Determine the [x, y] coordinate at the center of the cell enclosing the given text.  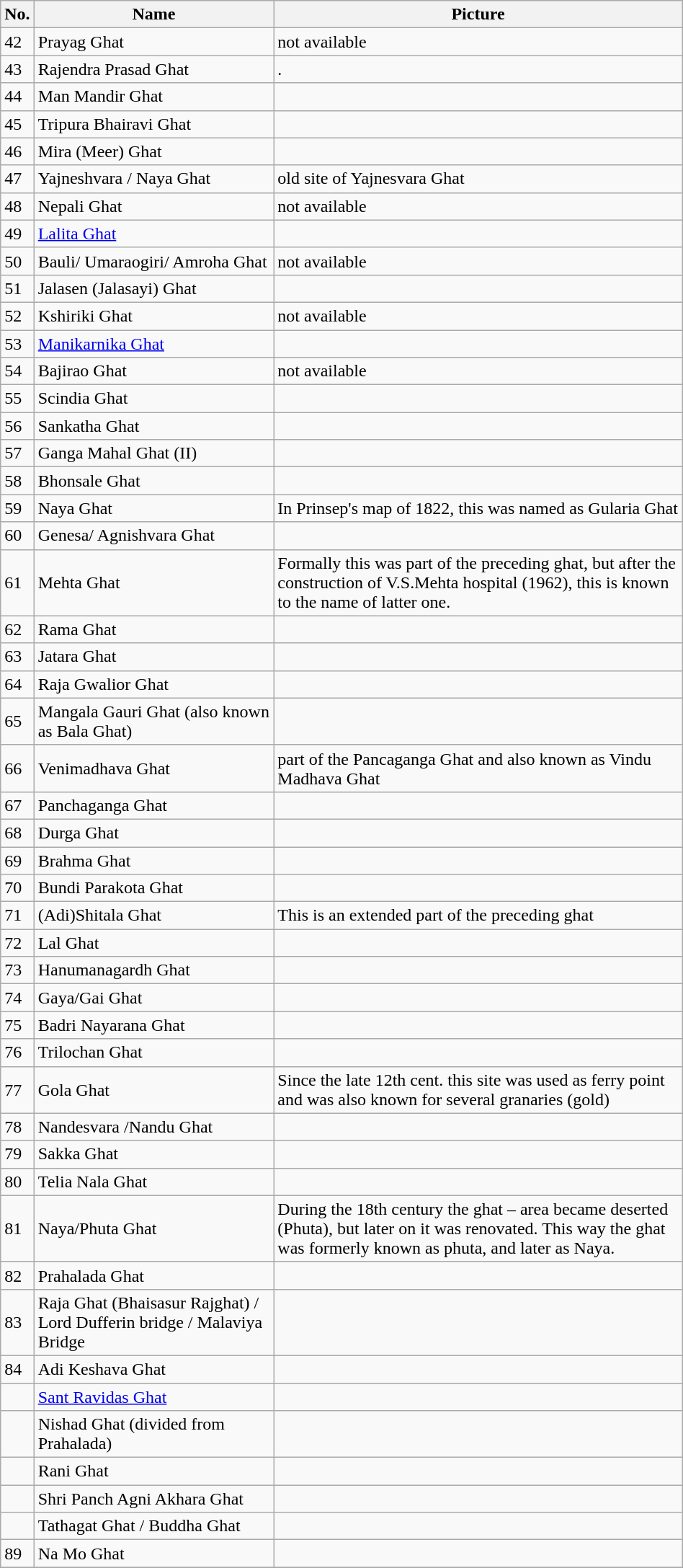
(Adi)Shitala Ghat [154, 916]
69 [17, 860]
42 [17, 42]
This is an extended part of the preceding ghat [478, 916]
83 [17, 1322]
77 [17, 1090]
part of the Pancaganga Ghat and also known as Vindu Madhava Ghat [478, 769]
Rajendra Prasad Ghat [154, 69]
Nepali Ghat [154, 206]
Yajneshvara / Naya Ghat [154, 179]
50 [17, 261]
89 [17, 1554]
Rama Ghat [154, 629]
64 [17, 684]
79 [17, 1154]
Prayag Ghat [154, 42]
Genesa/ Agnishvara Ghat [154, 536]
Kshiriki Ghat [154, 316]
Naya Ghat [154, 508]
70 [17, 888]
Bundi Parakota Ghat [154, 888]
46 [17, 151]
Jatara Ghat [154, 657]
84 [17, 1369]
Lal Ghat [154, 943]
No. [17, 14]
Manikarnika Ghat [154, 344]
Bauli/ Umaraogiri/ Amroha Ghat [154, 261]
Formally this was part of the preceding ghat, but after the construction of V.S.Mehta hospital (1962), this is known to the name of latter one. [478, 583]
Bajirao Ghat [154, 371]
74 [17, 998]
Badri Nayarana Ghat [154, 1025]
78 [17, 1127]
54 [17, 371]
76 [17, 1053]
Durga Ghat [154, 833]
60 [17, 536]
55 [17, 399]
Brahma Ghat [154, 860]
Tathagat Ghat / Buddha Ghat [154, 1526]
Venimadhava Ghat [154, 769]
old site of Yajnesvara Ghat [478, 179]
58 [17, 481]
Jalasen (Jalasayi) Ghat [154, 288]
67 [17, 805]
Telia Nala Ghat [154, 1182]
61 [17, 583]
81 [17, 1228]
Ganga Mahal Ghat (II) [154, 453]
Na Mo Ghat [154, 1554]
Mangala Gauri Ghat (also known as Bala Ghat) [154, 721]
Lalita Ghat [154, 234]
75 [17, 1025]
71 [17, 916]
68 [17, 833]
In Prinsep's map of 1822, this was named as Gularia Ghat [478, 508]
Rani Ghat [154, 1471]
56 [17, 426]
59 [17, 508]
63 [17, 657]
62 [17, 629]
Prahalada Ghat [154, 1275]
Man Mandir Ghat [154, 97]
Gola Ghat [154, 1090]
Picture [478, 14]
65 [17, 721]
66 [17, 769]
Adi Keshava Ghat [154, 1369]
Hanumanagardh Ghat [154, 970]
43 [17, 69]
Naya/Phuta Ghat [154, 1228]
Mehta Ghat [154, 583]
Bhonsale Ghat [154, 481]
80 [17, 1182]
52 [17, 316]
45 [17, 124]
Tripura Bhairavi Ghat [154, 124]
. [478, 69]
Trilochan Ghat [154, 1053]
47 [17, 179]
Sant Ravidas Ghat [154, 1396]
53 [17, 344]
Sakka Ghat [154, 1154]
73 [17, 970]
Name [154, 14]
Since the late 12th cent. this site was used as ferry point and was also known for several granaries (gold) [478, 1090]
Raja Gwalior Ghat [154, 684]
49 [17, 234]
72 [17, 943]
51 [17, 288]
Nandesvara /Nandu Ghat [154, 1127]
Mira (Meer) Ghat [154, 151]
Scindia Ghat [154, 399]
48 [17, 206]
Raja Ghat (Bhaisasur Rajghat) / Lord Dufferin bridge / Malaviya Bridge [154, 1322]
44 [17, 97]
Sankatha Ghat [154, 426]
Nishad Ghat (divided from Prahalada) [154, 1435]
Gaya/Gai Ghat [154, 998]
82 [17, 1275]
Shri Panch Agni Akhara Ghat [154, 1499]
Panchaganga Ghat [154, 805]
57 [17, 453]
